Identify which cell holds the provided text, then report its [X, Y] central coordinate. 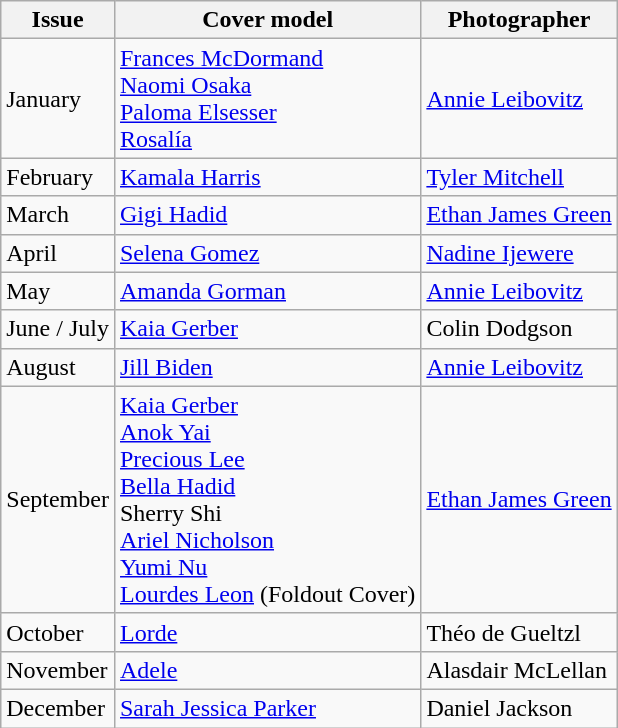
August [58, 367]
Alasdair McLellan [519, 670]
September [58, 500]
Cover model [267, 20]
December [58, 708]
Photographer [519, 20]
Daniel Jackson [519, 708]
Colin Dodgson [519, 329]
Tyler Mitchell [519, 177]
Gigi Hadid [267, 215]
Kaia Gerber [267, 329]
January [58, 98]
Issue [58, 20]
Adele [267, 670]
June / July [58, 329]
Théo de Gueltzl [519, 632]
April [58, 253]
Frances McDormandNaomi OsakaPaloma ElsesserRosalía [267, 98]
Selena Gomez [267, 253]
Nadine Ijewere [519, 253]
Jill Biden [267, 367]
October [58, 632]
May [58, 291]
Kamala Harris [267, 177]
Lorde [267, 632]
March [58, 215]
Kaia GerberAnok YaiPrecious LeeBella HadidSherry ShiAriel NicholsonYumi NuLourdes Leon (Foldout Cover) [267, 500]
Sarah Jessica Parker [267, 708]
Amanda Gorman [267, 291]
February [58, 177]
November [58, 670]
